Determine the [x, y] coordinate at the center of the cell enclosing the given text.  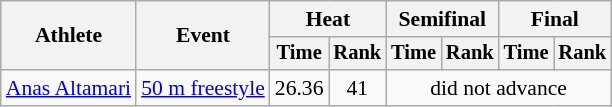
50 m freestyle [203, 88]
26.36 [300, 88]
Athlete [68, 36]
Final [555, 19]
Heat [328, 19]
Anas Altamari [68, 88]
did not advance [498, 88]
Event [203, 36]
41 [357, 88]
Semifinal [442, 19]
